Pinpoint the cell where the given text exists, returning its [X, Y] midpoint coordinate. 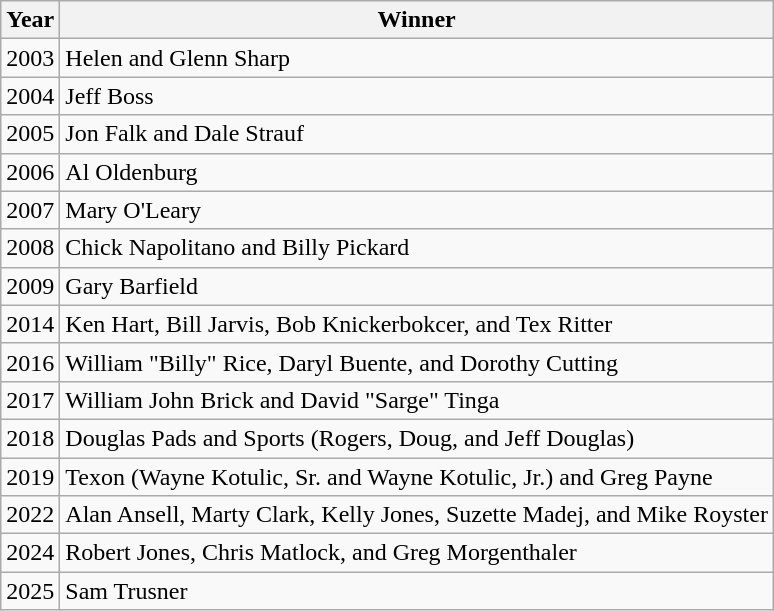
2008 [30, 248]
Douglas Pads and Sports (Rogers, Doug, and Jeff Douglas) [417, 438]
Ken Hart, Bill Jarvis, Bob Knickerbokcer, and Tex Ritter [417, 324]
2006 [30, 172]
2014 [30, 324]
2003 [30, 58]
Mary O'Leary [417, 210]
2007 [30, 210]
Year [30, 20]
Al Oldenburg [417, 172]
2025 [30, 591]
2009 [30, 286]
2004 [30, 96]
Sam Trusner [417, 591]
Winner [417, 20]
Gary Barfield [417, 286]
William John Brick and David "Sarge" Tinga [417, 400]
Chick Napolitano and Billy Pickard [417, 248]
Robert Jones, Chris Matlock, and Greg Morgenthaler [417, 553]
2024 [30, 553]
2018 [30, 438]
2019 [30, 477]
Helen and Glenn Sharp [417, 58]
2017 [30, 400]
Jeff Boss [417, 96]
Texon (Wayne Kotulic, Sr. and Wayne Kotulic, Jr.) and Greg Payne [417, 477]
2005 [30, 134]
2016 [30, 362]
Jon Falk and Dale Strauf [417, 134]
Alan Ansell, Marty Clark, Kelly Jones, Suzette Madej, and Mike Royster [417, 515]
William "Billy" Rice, Daryl Buente, and Dorothy Cutting [417, 362]
2022 [30, 515]
